Identify which cell holds the provided text, then report its [X, Y] central coordinate. 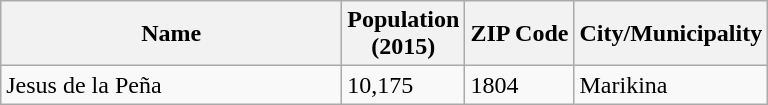
City/Municipality [671, 34]
Marikina [671, 85]
10,175 [404, 85]
ZIP Code [520, 34]
1804 [520, 85]
Jesus de la Peña [172, 85]
Name [172, 34]
Population(2015) [404, 34]
